Provide the [X, Y] coordinate of the cell's center where the given text is located.  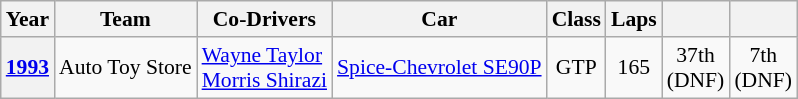
Class [576, 19]
7th (DNF) [763, 68]
Co-Drivers [264, 19]
165 [634, 68]
Wayne Taylor Morris Shirazi [264, 68]
Car [440, 19]
Auto Toy Store [126, 68]
Laps [634, 19]
1993 [28, 68]
37th (DNF) [696, 68]
Team [126, 19]
Spice-Chevrolet SE90P [440, 68]
Year [28, 19]
GTP [576, 68]
